Extract the [X, Y] coordinate from the center of the cell holding the provided text.  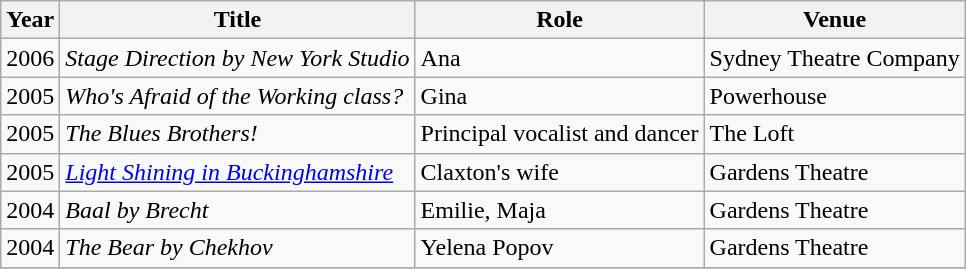
The Loft [834, 134]
The Blues Brothers! [238, 134]
Powerhouse [834, 96]
Claxton's wife [560, 172]
Light Shining in Buckinghamshire [238, 172]
Venue [834, 20]
Year [30, 20]
Ana [560, 58]
Role [560, 20]
Gina [560, 96]
Stage Direction by New York Studio [238, 58]
Who's Afraid of the Working class? [238, 96]
Emilie, Maja [560, 210]
2006 [30, 58]
Sydney Theatre Company [834, 58]
Baal by Brecht [238, 210]
Title [238, 20]
Principal vocalist and dancer [560, 134]
Yelena Popov [560, 248]
The Bear by Chekhov [238, 248]
